Return (x, y) of the center of cell containing provided text 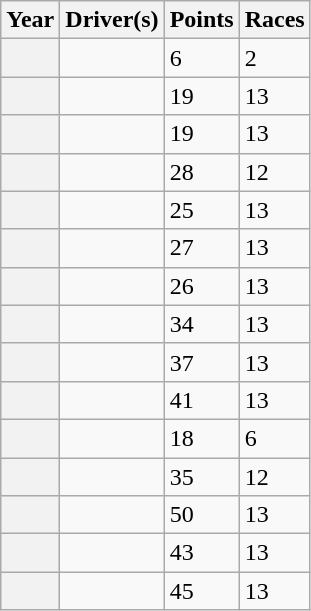
37 (202, 362)
50 (202, 515)
28 (202, 172)
Year (30, 20)
34 (202, 324)
27 (202, 248)
41 (202, 400)
26 (202, 286)
18 (202, 438)
35 (202, 477)
25 (202, 210)
Races (274, 20)
2 (274, 58)
Points (202, 20)
43 (202, 553)
45 (202, 591)
Driver(s) (112, 20)
